Detect which cell encompasses the target text, then output its (x, y) center coordinate. 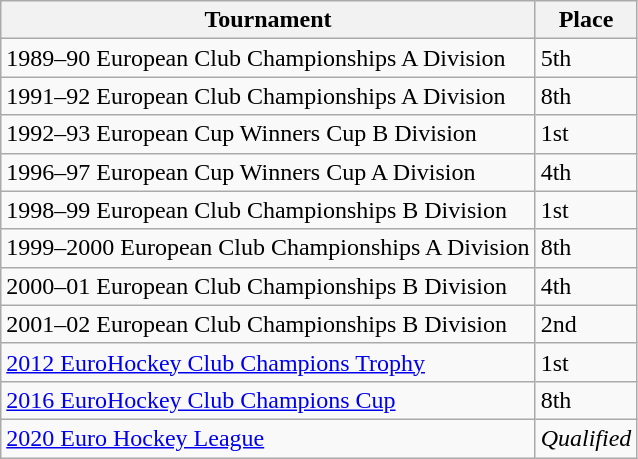
2001–02 European Club Championships B Division (268, 324)
2nd (586, 324)
Tournament (268, 20)
2000–01 European Club Championships B Division (268, 286)
1992–93 European Cup Winners Cup B Division (268, 134)
1998–99 European Club Championships B Division (268, 210)
2012 EuroHockey Club Champions Trophy (268, 362)
Place (586, 20)
5th (586, 58)
1996–97 European Cup Winners Cup A Division (268, 172)
2020 Euro Hockey League (268, 438)
1991–92 European Club Championships A Division (268, 96)
2016 EuroHockey Club Champions Cup (268, 400)
1989–90 European Club Championships A Division (268, 58)
Qualified (586, 438)
1999–2000 European Club Championships A Division (268, 248)
